Capture the cell that displays the provided text and extract its (X, Y) central coordinate. 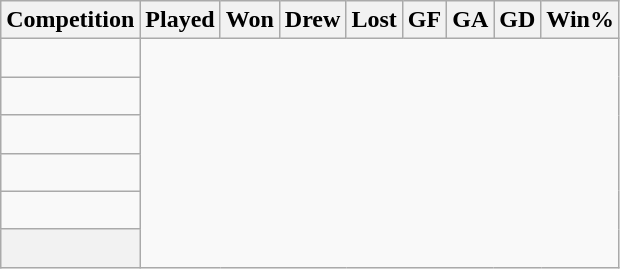
Won (250, 20)
Win% (580, 20)
Competition (70, 20)
Drew (312, 20)
GD (518, 20)
Lost (374, 20)
Played (180, 20)
GF (424, 20)
GA (470, 20)
